Output the [X, Y] coordinate of the center of the cell containing the given text.  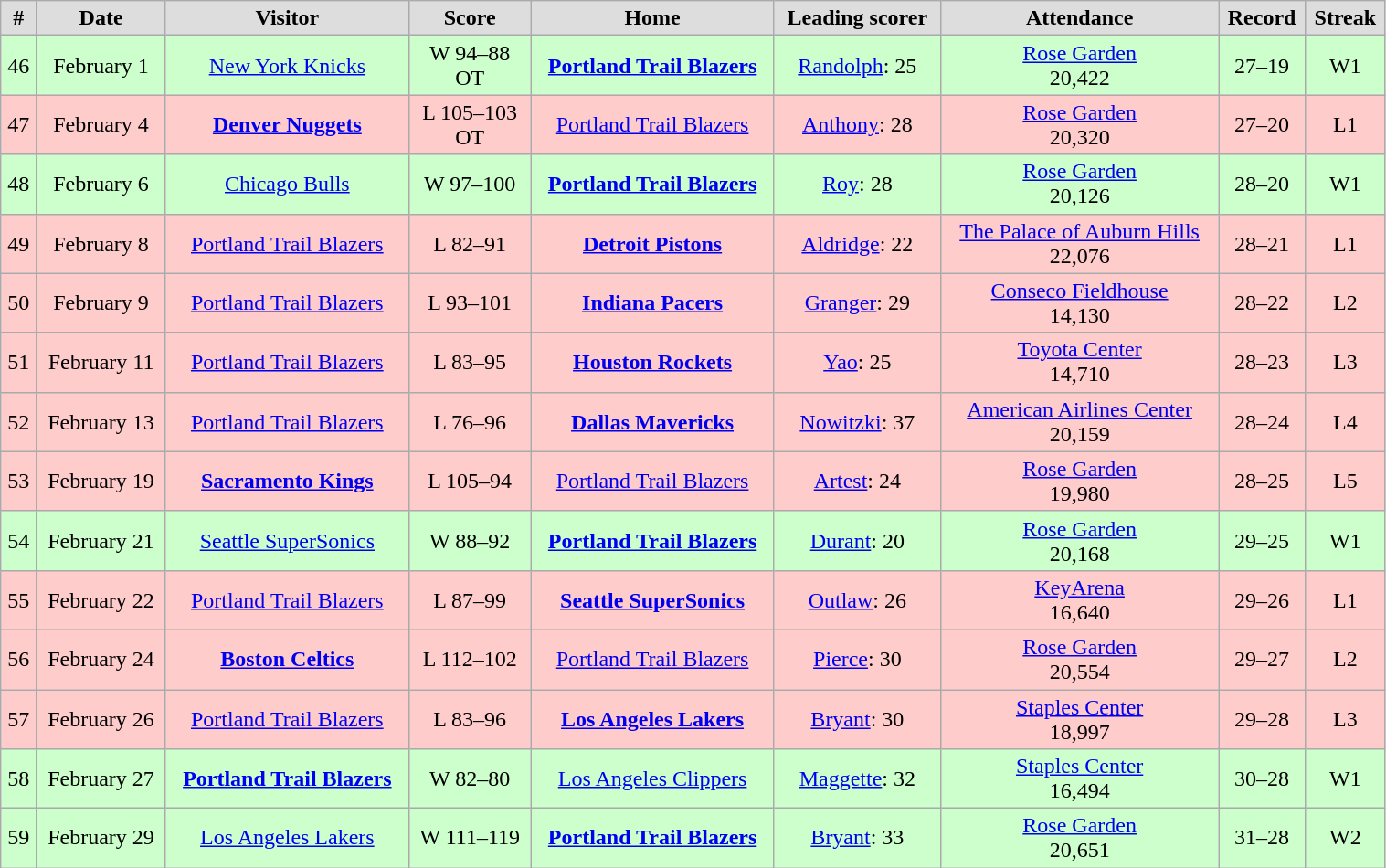
58 [18, 778]
28–24 [1263, 422]
Nowitzki: 37 [857, 422]
W2 [1345, 839]
48 [18, 185]
Dallas Mavericks [652, 422]
Los Angeles Clippers [652, 778]
L 87–99 [470, 599]
W 82–80 [470, 778]
30–28 [1263, 778]
Bryant: 30 [857, 718]
Leading scorer [857, 18]
February 8 [101, 243]
Houston Rockets [652, 362]
Rose Garden20,320 [1080, 124]
W 94–88OT [470, 66]
W 88–92 [470, 541]
29–27 [1263, 660]
L 82–91 [470, 243]
49 [18, 243]
Chicago Bulls [287, 185]
52 [18, 422]
Granger: 29 [857, 303]
Staples Center16,494 [1080, 778]
Indiana Pacers [652, 303]
Anthony: 28 [857, 124]
54 [18, 541]
The Palace of Auburn Hills22,076 [1080, 243]
Denver Nuggets [287, 124]
53 [18, 481]
February 27 [101, 778]
W 111–119 [470, 839]
W 97–100 [470, 185]
L 105–103OT [470, 124]
Toyota Center14,710 [1080, 362]
28–21 [1263, 243]
L 112–102 [470, 660]
KeyArena16,640 [1080, 599]
Bryant: 33 [857, 839]
Score [470, 18]
Aldridge: 22 [857, 243]
28–20 [1263, 185]
Rose Garden20,168 [1080, 541]
28–22 [1263, 303]
February 1 [101, 66]
L 105–94 [470, 481]
Sacramento Kings [287, 481]
Streak [1345, 18]
28–25 [1263, 481]
29–28 [1263, 718]
31–28 [1263, 839]
L5 [1345, 481]
February 22 [101, 599]
Rose Garden20,422 [1080, 66]
February 11 [101, 362]
L 83–95 [470, 362]
L4 [1345, 422]
Home [652, 18]
28–23 [1263, 362]
27–19 [1263, 66]
Randolph: 25 [857, 66]
February 6 [101, 185]
February 19 [101, 481]
# [18, 18]
Pierce: 30 [857, 660]
February 29 [101, 839]
February 26 [101, 718]
51 [18, 362]
L 93–101 [470, 303]
Durant: 20 [857, 541]
Detroit Pistons [652, 243]
Artest: 24 [857, 481]
50 [18, 303]
Roy: 28 [857, 185]
Outlaw: 26 [857, 599]
February 24 [101, 660]
New York Knicks [287, 66]
Rose Garden20,651 [1080, 839]
February 4 [101, 124]
Record [1263, 18]
Rose Garden20,554 [1080, 660]
55 [18, 599]
L 83–96 [470, 718]
Attendance [1080, 18]
February 9 [101, 303]
27–20 [1263, 124]
29–25 [1263, 541]
46 [18, 66]
Maggette: 32 [857, 778]
56 [18, 660]
47 [18, 124]
Rose Garden20,126 [1080, 185]
Boston Celtics [287, 660]
59 [18, 839]
57 [18, 718]
Date [101, 18]
February 21 [101, 541]
Visitor [287, 18]
29–26 [1263, 599]
Yao: 25 [857, 362]
American Airlines Center20,159 [1080, 422]
Rose Garden19,980 [1080, 481]
L 76–96 [470, 422]
Staples Center18,997 [1080, 718]
February 13 [101, 422]
Conseco Fieldhouse14,130 [1080, 303]
